For the text-containing cell, return its midpoint in (X, Y) coordinate format. 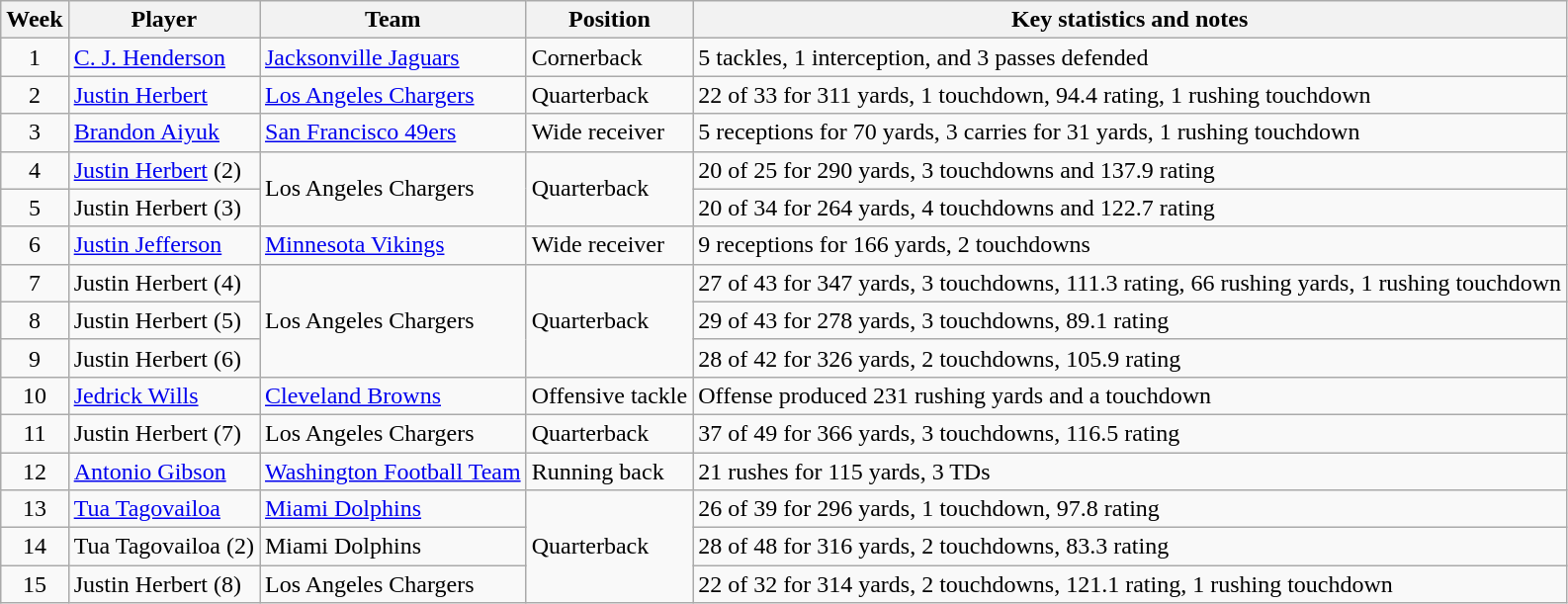
Week (35, 20)
11 (35, 433)
Minnesota Vikings (392, 245)
22 of 33 for 311 yards, 1 touchdown, 94.4 rating, 1 rushing touchdown (1130, 95)
6 (35, 245)
10 (35, 395)
Jedrick Wills (164, 395)
5 receptions for 70 yards, 3 carries for 31 yards, 1 rushing touchdown (1130, 132)
Offensive tackle (609, 395)
22 of 32 for 314 yards, 2 touchdowns, 121.1 rating, 1 rushing touchdown (1130, 584)
5 (35, 208)
5 tackles, 1 interception, and 3 passes defended (1130, 57)
28 of 48 for 316 yards, 2 touchdowns, 83.3 rating (1130, 547)
Justin Herbert (5) (164, 320)
Jacksonville Jaguars (392, 57)
13 (35, 509)
27 of 43 for 347 yards, 3 touchdowns, 111.3 rating, 66 rushing yards, 1 rushing touchdown (1130, 283)
Position (609, 20)
Justin Herbert (4) (164, 283)
Tua Tagovailoa (164, 509)
29 of 43 for 278 yards, 3 touchdowns, 89.1 rating (1130, 320)
14 (35, 547)
12 (35, 472)
Justin Jefferson (164, 245)
Running back (609, 472)
Justin Herbert (7) (164, 433)
20 of 25 for 290 yards, 3 touchdowns and 137.9 rating (1130, 170)
Key statistics and notes (1130, 20)
26 of 39 for 296 yards, 1 touchdown, 97.8 rating (1130, 509)
9 receptions for 166 yards, 2 touchdowns (1130, 245)
28 of 42 for 326 yards, 2 touchdowns, 105.9 rating (1130, 358)
Justin Herbert (164, 95)
9 (35, 358)
2 (35, 95)
8 (35, 320)
Tua Tagovailoa (2) (164, 547)
San Francisco 49ers (392, 132)
Brandon Aiyuk (164, 132)
37 of 49 for 366 yards, 3 touchdowns, 116.5 rating (1130, 433)
1 (35, 57)
Washington Football Team (392, 472)
Team (392, 20)
20 of 34 for 264 yards, 4 touchdowns and 122.7 rating (1130, 208)
Justin Herbert (6) (164, 358)
15 (35, 584)
7 (35, 283)
21 rushes for 115 yards, 3 TDs (1130, 472)
4 (35, 170)
C. J. Henderson (164, 57)
Player (164, 20)
Antonio Gibson (164, 472)
Offense produced 231 rushing yards and a touchdown (1130, 395)
Justin Herbert (3) (164, 208)
Justin Herbert (8) (164, 584)
3 (35, 132)
Cleveland Browns (392, 395)
Cornerback (609, 57)
Justin Herbert (2) (164, 170)
